Output the [x, y] coordinate of the center of the cell containing the given text.  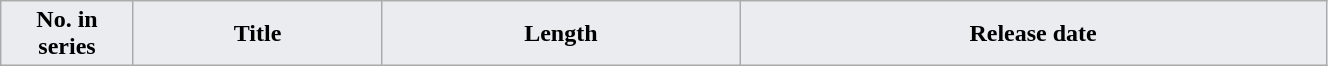
No. in series [68, 34]
Length [561, 34]
Title [258, 34]
Release date [1034, 34]
